Return the (X, Y) coordinate for the center point of the cell that contains the specified text.  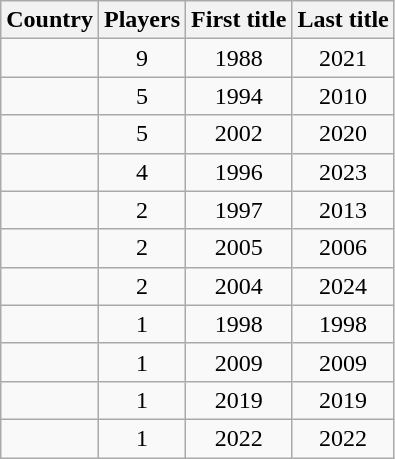
2005 (239, 248)
9 (142, 58)
2020 (343, 134)
2024 (343, 286)
2021 (343, 58)
First title (239, 20)
1996 (239, 172)
2013 (343, 210)
2010 (343, 96)
4 (142, 172)
1994 (239, 96)
2006 (343, 248)
2023 (343, 172)
Country (50, 20)
Players (142, 20)
1997 (239, 210)
Last title (343, 20)
2002 (239, 134)
2004 (239, 286)
1988 (239, 58)
